Find where the given text appears and provide that cell's center as [X, Y] coordinate. 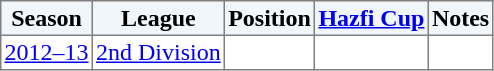
2012–13 [47, 52]
Position [269, 18]
Hazfi Cup [372, 18]
Season [47, 18]
2nd Division [158, 52]
Notes [460, 18]
League [158, 18]
